Provide the (x, y) coordinate of the cell's center where the given text is located.  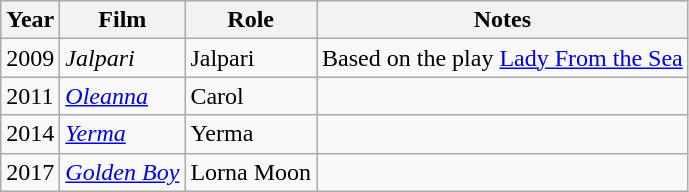
Film (122, 20)
Lorna Moon (251, 172)
Based on the play Lady From the Sea (503, 58)
Role (251, 20)
Notes (503, 20)
2014 (30, 134)
Oleanna (122, 96)
Golden Boy (122, 172)
2009 (30, 58)
2011 (30, 96)
Year (30, 20)
2017 (30, 172)
Carol (251, 96)
